Return the [x, y] coordinate for the center point of the cell that contains the specified text.  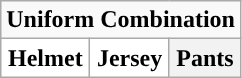
Pants [204, 58]
Helmet [46, 58]
Jersey [130, 58]
Uniform Combination [121, 20]
